Return (X, Y) of the center of cell containing provided text 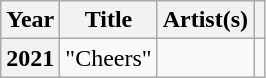
"Cheers" (108, 58)
Artist(s) (205, 20)
Title (108, 20)
Year (30, 20)
2021 (30, 58)
